For the text-containing cell, return its midpoint in (X, Y) coordinate format. 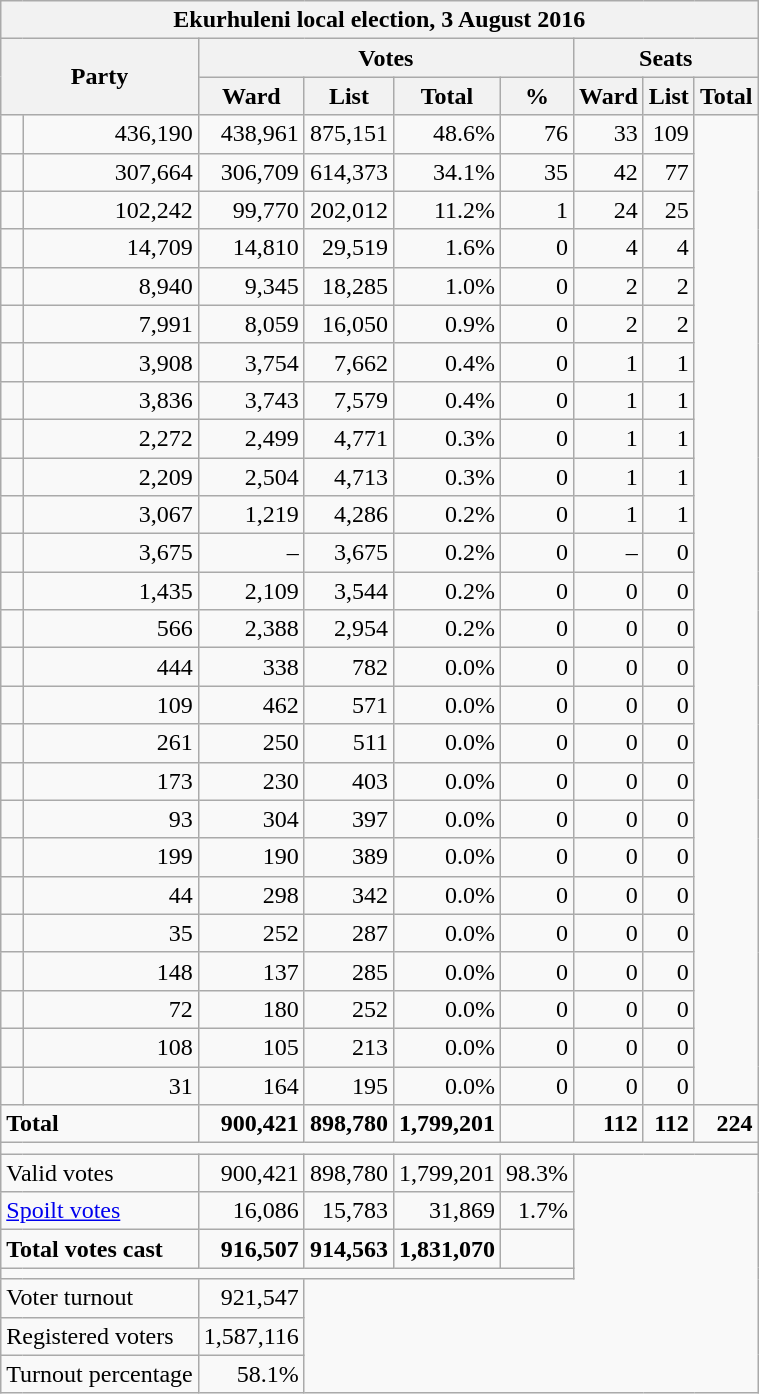
42 (609, 172)
Party (100, 77)
Ekurhuleni local election, 3 August 2016 (380, 20)
2,388 (251, 629)
29,519 (348, 248)
782 (348, 667)
24 (609, 210)
875,151 (348, 134)
190 (251, 857)
230 (251, 781)
9,345 (251, 286)
108 (110, 1047)
72 (110, 1009)
2,954 (348, 629)
1,587,116 (251, 1336)
397 (348, 819)
15,783 (348, 1211)
Total votes cast (100, 1249)
164 (251, 1085)
916,507 (251, 1249)
1,831,070 (446, 1249)
566 (110, 629)
4,771 (348, 438)
1.0% (446, 286)
1,435 (110, 591)
285 (348, 971)
261 (110, 743)
14,709 (110, 248)
4,713 (348, 477)
148 (110, 971)
3,836 (110, 400)
1,219 (251, 515)
213 (348, 1047)
Valid votes (100, 1173)
8,059 (251, 324)
102,242 (110, 210)
338 (251, 667)
8,940 (110, 286)
Votes (386, 58)
4,286 (348, 515)
16,086 (251, 1211)
99,770 (251, 210)
44 (110, 895)
444 (110, 667)
3,754 (251, 362)
180 (251, 1009)
173 (110, 781)
3,908 (110, 362)
2,499 (251, 438)
3,743 (251, 400)
571 (348, 705)
93 (110, 819)
511 (348, 743)
18,285 (348, 286)
1.6% (446, 248)
298 (251, 895)
77 (668, 172)
2,109 (251, 591)
34.1% (446, 172)
2,272 (110, 438)
342 (348, 895)
76 (538, 134)
14,810 (251, 248)
Turnout percentage (100, 1374)
1.7% (538, 1211)
304 (251, 819)
914,563 (348, 1249)
199 (110, 857)
3,067 (110, 515)
389 (348, 857)
48.6% (446, 134)
462 (251, 705)
7,662 (348, 362)
137 (251, 971)
202,012 (348, 210)
Spoilt votes (100, 1211)
Seats (666, 58)
11.2% (446, 210)
98.3% (538, 1173)
Voter turnout (100, 1298)
287 (348, 933)
195 (348, 1085)
2,504 (251, 477)
25 (668, 210)
7,579 (348, 400)
306,709 (251, 172)
31 (110, 1085)
105 (251, 1047)
250 (251, 743)
% (538, 96)
403 (348, 781)
33 (609, 134)
614,373 (348, 172)
224 (726, 1124)
3,544 (348, 591)
438,961 (251, 134)
16,050 (348, 324)
2,209 (110, 477)
0.9% (446, 324)
436,190 (110, 134)
58.1% (251, 1374)
921,547 (251, 1298)
31,869 (446, 1211)
Registered voters (100, 1336)
7,991 (110, 324)
307,664 (110, 172)
